Detect which cell encompasses the target text, then output its [X, Y] center coordinate. 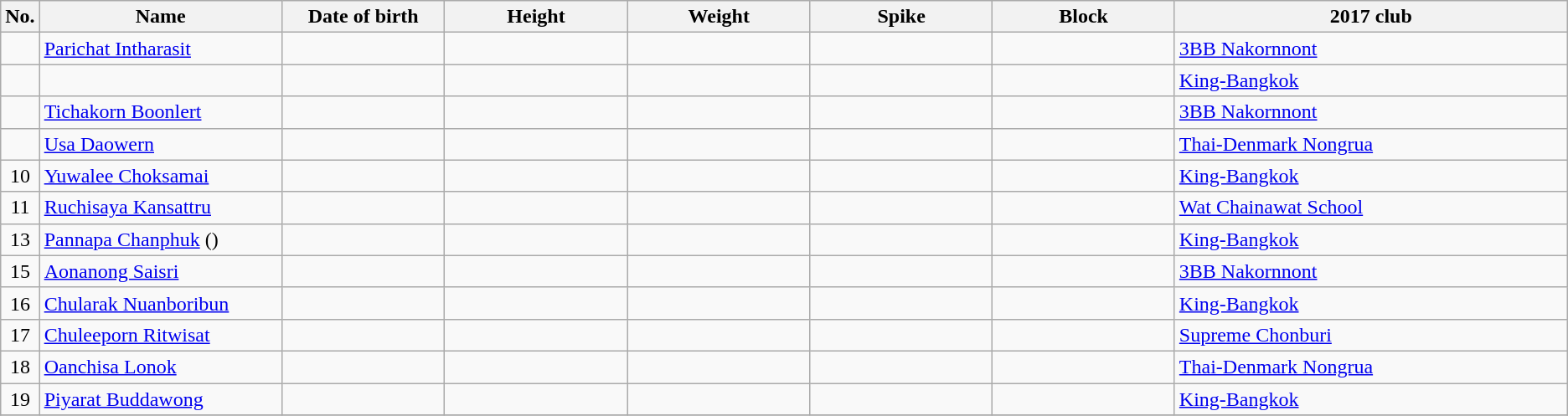
16 [20, 303]
Chuleeporn Ritwisat [161, 335]
Chularak Nuanboribun [161, 303]
18 [20, 367]
Ruchisaya Kansattru [161, 208]
Usa Daowern [161, 144]
No. [20, 17]
Aonanong Saisri [161, 271]
Name [161, 17]
Supreme Chonburi [1370, 335]
15 [20, 271]
Pannapa Chanphuk () [161, 239]
19 [20, 399]
13 [20, 239]
2017 club [1370, 17]
Wat Chainawat School [1370, 208]
11 [20, 208]
Height [536, 17]
Parichat Intharasit [161, 49]
17 [20, 335]
Oanchisa Lonok [161, 367]
Weight [719, 17]
10 [20, 176]
Piyarat Buddawong [161, 399]
Spike [901, 17]
Date of birth [364, 17]
Block [1084, 17]
Yuwalee Choksamai [161, 176]
Tichakorn Boonlert [161, 112]
